Capture the cell that displays the provided text and extract its (x, y) central coordinate. 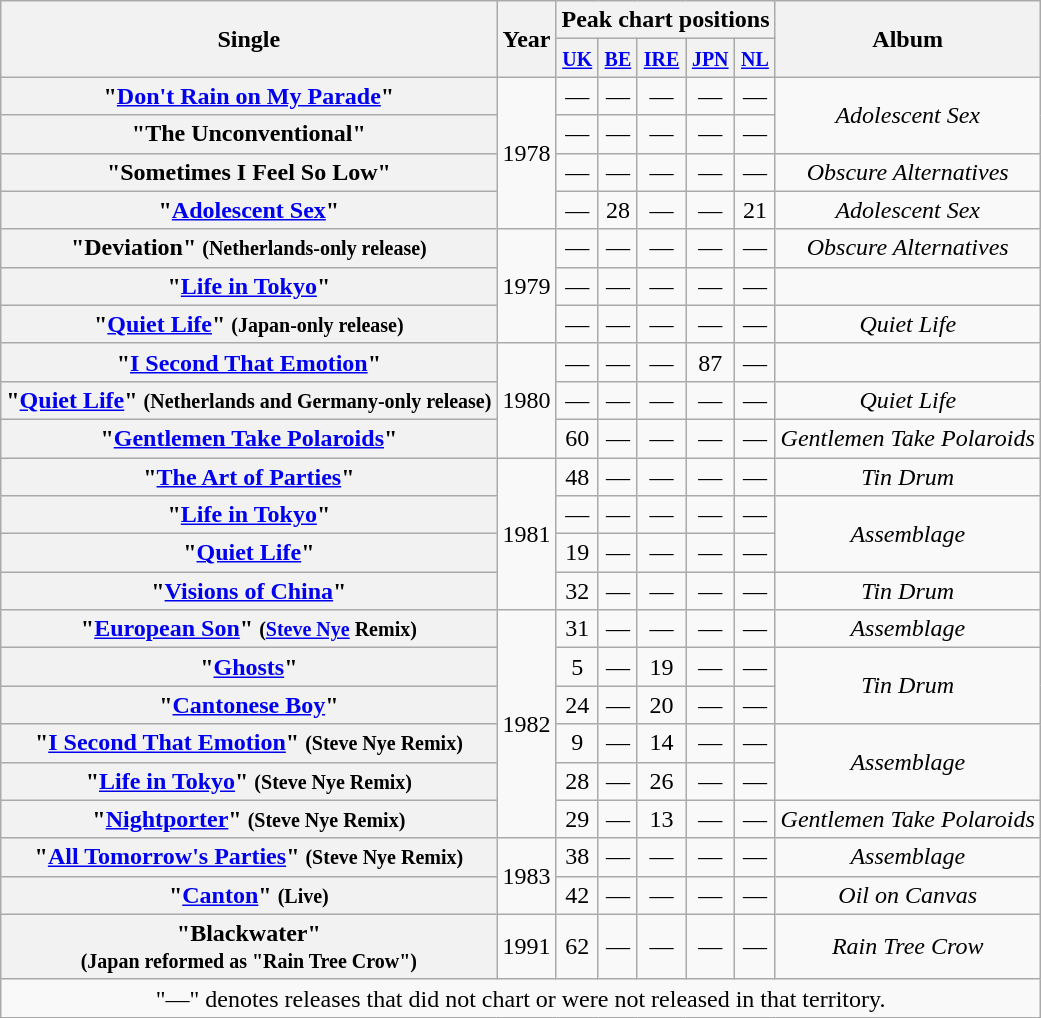
1981 (526, 534)
20 (661, 705)
"Quiet Life" (Japan-only release) (249, 324)
"—" denotes releases that did not chart or were not released in that territory. (521, 998)
"I Second That Emotion" (Steve Nye Remix) (249, 743)
Year (526, 39)
"The Unconventional" (249, 134)
"Sometimes I Feel So Low" (249, 172)
1979 (526, 286)
"The Art of Parties" (249, 477)
"Quiet Life" (Netherlands and Germany-only release) (249, 400)
Single (249, 39)
48 (577, 477)
UK (577, 58)
"I Second That Emotion" (249, 362)
62 (577, 946)
"All Tomorrow's Parties" (Steve Nye Remix) (249, 857)
"Quiet Life" (249, 553)
"Blackwater"(Japan reformed as "Rain Tree Crow") (249, 946)
"Canton" (Live) (249, 895)
29 (577, 819)
21 (755, 210)
JPN (710, 58)
NL (755, 58)
"Don't Rain on My Parade" (249, 96)
Oil on Canvas (908, 895)
14 (661, 743)
"Adolescent Sex" (249, 210)
1983 (526, 876)
87 (710, 362)
24 (577, 705)
1991 (526, 946)
1978 (526, 153)
26 (661, 781)
"Visions of China" (249, 591)
5 (577, 667)
Rain Tree Crow (908, 946)
"European Son" (Steve Nye Remix) (249, 629)
"Nightporter" (Steve Nye Remix) (249, 819)
31 (577, 629)
1980 (526, 400)
32 (577, 591)
38 (577, 857)
13 (661, 819)
BE (618, 58)
60 (577, 438)
"Life in Tokyo" (Steve Nye Remix) (249, 781)
Peak chart positions (666, 20)
9 (577, 743)
"Ghosts" (249, 667)
"Gentlemen Take Polaroids" (249, 438)
"Deviation" (Netherlands-only release) (249, 248)
Album (908, 39)
IRE (661, 58)
42 (577, 895)
"Cantonese Boy" (249, 705)
1982 (526, 724)
